Output the (X, Y) coordinate of the center of the cell containing the given text.  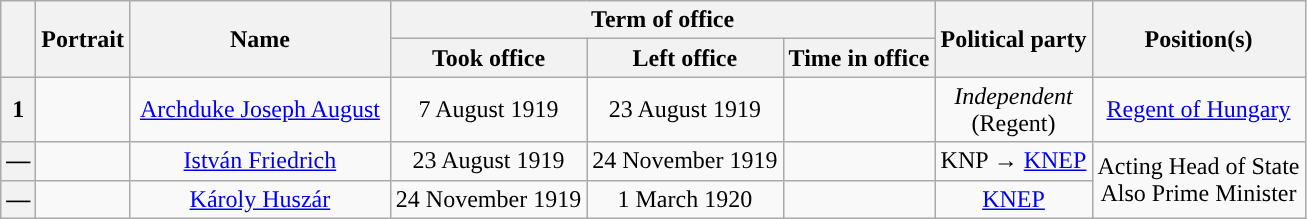
Károly Huszár (260, 199)
Political party (1014, 39)
KNP → KNEP (1014, 161)
Term of office (662, 20)
Left office (685, 58)
Took office (488, 58)
KNEP (1014, 199)
Portrait (83, 39)
Name (260, 39)
Archduke Joseph August (260, 110)
1 (18, 110)
7 August 1919 (488, 110)
Time in office (859, 58)
Regent of Hungary (1198, 110)
1 March 1920 (685, 199)
Independent(Regent) (1014, 110)
Acting Head of StateAlso Prime Minister (1198, 180)
Position(s) (1198, 39)
István Friedrich (260, 161)
